Provide the (X, Y) coordinate of the cell's center where the given text is located.  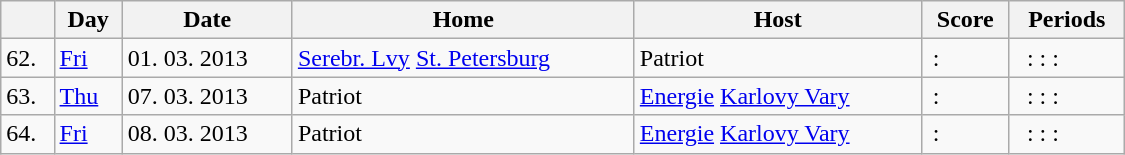
Day (88, 20)
64. (28, 134)
63. (28, 96)
Score (965, 20)
Serebr. Lvy St. Petersburg (463, 58)
01. 03. 2013 (207, 58)
Periods (1066, 20)
Date (207, 20)
Thu (88, 96)
07. 03. 2013 (207, 96)
62. (28, 58)
Home (463, 20)
08. 03. 2013 (207, 134)
Host (778, 20)
